Output the (X, Y) coordinate of the center of the cell containing the given text.  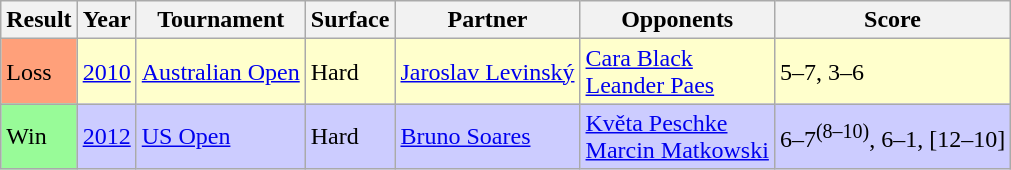
Partner (488, 20)
2010 (106, 72)
Tournament (220, 20)
Australian Open (220, 72)
Opponents (677, 20)
Result (39, 20)
2012 (106, 136)
Loss (39, 72)
Květa Peschke Marcin Matkowski (677, 136)
Cara Black Leander Paes (677, 72)
6–7(8–10), 6–1, [12–10] (892, 136)
Bruno Soares (488, 136)
Score (892, 20)
US Open (220, 136)
Jaroslav Levinský (488, 72)
Win (39, 136)
Year (106, 20)
5–7, 3–6 (892, 72)
Surface (350, 20)
